Find where the given text appears and provide that cell's center as (X, Y) coordinate. 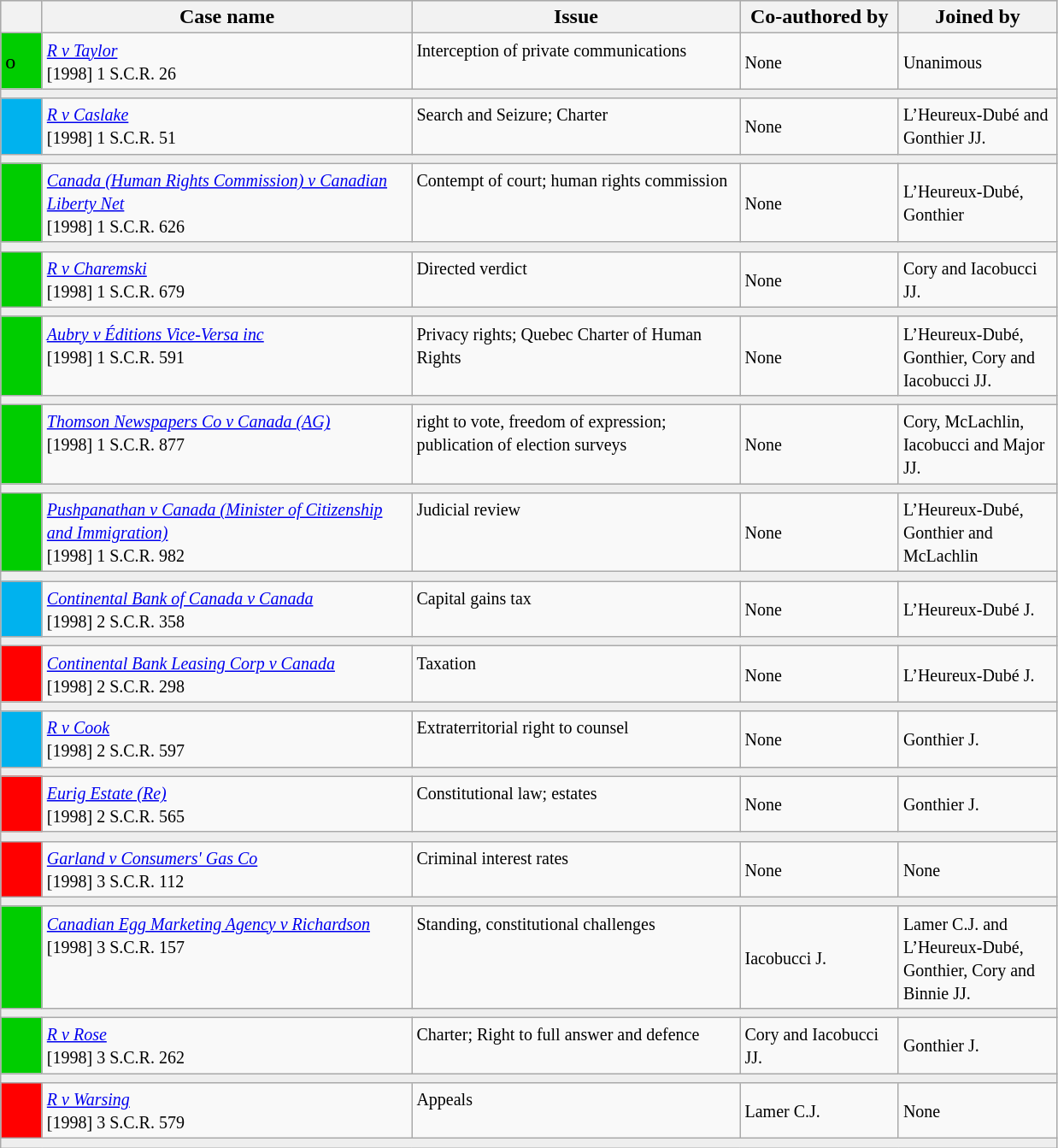
Standing, constitutional challenges (576, 957)
Aubry v Éditions Vice-Versa inc [1998] 1 S.C.R. 591 (227, 356)
Pushpanathan v Canada (Minister of Citizenship and Immigration) [1998] 1 S.C.R. 982 (227, 533)
Appeals (576, 1111)
right to vote, freedom of expression; publication of election surveys (576, 444)
Extraterritorial right to counsel (576, 739)
Judicial review (576, 533)
Contempt of court; human rights commission (576, 203)
Eurig Estate (Re) [1998] 2 S.C.R. 565 (227, 804)
Unanimous (978, 62)
R v Taylor [1998] 1 S.C.R. 26 (227, 62)
Criminal interest rates (576, 868)
L’Heureux-Dubé, Gonthier (978, 203)
Interception of private communications (576, 62)
Lamer C.J. and L’Heureux-Dubé, Gonthier, Cory and Binnie JJ. (978, 957)
Joined by (978, 17)
Charter; Right to full answer and defence (576, 1045)
Iacobucci J. (819, 957)
Canadian Egg Marketing Agency v Richardson [1998] 3 S.C.R. 157 (227, 957)
Canada (Human Rights Commission) v Canadian Liberty Net [1998] 1 S.C.R. 626 (227, 203)
Search and Seizure; Charter (576, 127)
R v Caslake [1998] 1 S.C.R. 51 (227, 127)
Continental Bank Leasing Corp v Canada [1998] 2 S.C.R. 298 (227, 674)
Case name (227, 17)
Privacy rights; Quebec Charter of Human Rights (576, 356)
R v Cook[1998] 2 S.C.R. 597 (227, 739)
Cory, McLachlin, Iacobucci and Major JJ. (978, 444)
R v Rose [1998] 3 S.C.R. 262 (227, 1045)
Directed verdict (576, 279)
Constitutional law; estates (576, 804)
Capital gains tax (576, 609)
Lamer C.J. (819, 1111)
Issue (576, 17)
L’Heureux‑Dubé and Gonthier JJ. (978, 127)
L’Heureux‑Dubé, Gonthier and McLachlin (978, 533)
R v Warsing [1998] 3 S.C.R. 579 (227, 1111)
L’Heureux‑Dubé, Gonthier, Cory and Iacobucci JJ. (978, 356)
Taxation (576, 674)
Co-authored by (819, 17)
Garland v Consumers' Gas Co [1998] 3 S.C.R. 112 (227, 868)
Thomson Newspapers Co v Canada (AG) [1998] 1 S.C.R. 877 (227, 444)
Continental Bank of Canada v Canada [1998] 2 S.C.R. 358 (227, 609)
R v Charemski [1998] 1 S.C.R. 679 (227, 279)
o (22, 62)
